Scan for the cell matching the given text and deliver its [X, Y] coordinate at center. 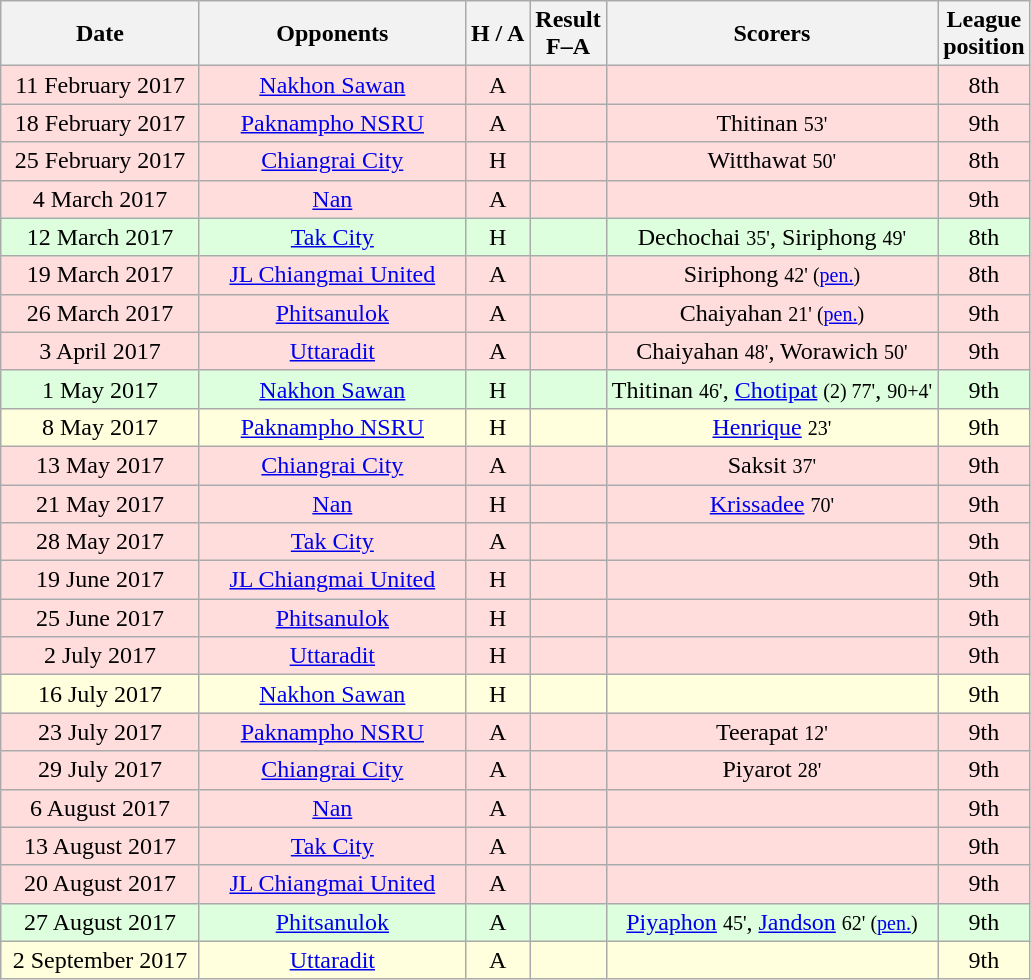
Henrique 23' [772, 427]
12 March 2017 [100, 237]
Teerapat 12' [772, 732]
Siriphong 42' (pen.) [772, 275]
Date [100, 34]
6 August 2017 [100, 808]
26 March 2017 [100, 313]
ResultF–A [568, 34]
Piyarot 28' [772, 770]
Piyaphon 45', Jandson 62' (pen.) [772, 922]
Chaiyahan 48', Worawich 50' [772, 351]
13 May 2017 [100, 465]
8 May 2017 [100, 427]
19 March 2017 [100, 275]
29 July 2017 [100, 770]
25 June 2017 [100, 618]
13 August 2017 [100, 846]
2 September 2017 [100, 960]
4 March 2017 [100, 199]
21 May 2017 [100, 503]
20 August 2017 [100, 884]
2 July 2017 [100, 656]
Thitinan 53' [772, 123]
27 August 2017 [100, 922]
25 February 2017 [100, 161]
Saksit 37' [772, 465]
Krissadee 70' [772, 503]
16 July 2017 [100, 694]
Leagueposition [984, 34]
Thitinan 46', Chotipat (2) 77', 90+4' [772, 389]
Chaiyahan 21' (pen.) [772, 313]
19 June 2017 [100, 580]
1 May 2017 [100, 389]
28 May 2017 [100, 542]
H / A [497, 34]
Dechochai 35', Siriphong 49' [772, 237]
23 July 2017 [100, 732]
Opponents [332, 34]
18 February 2017 [100, 123]
11 February 2017 [100, 85]
3 April 2017 [100, 351]
Scorers [772, 34]
Witthawat 50' [772, 161]
